Detect which cell encompasses the target text, then output its (x, y) center coordinate. 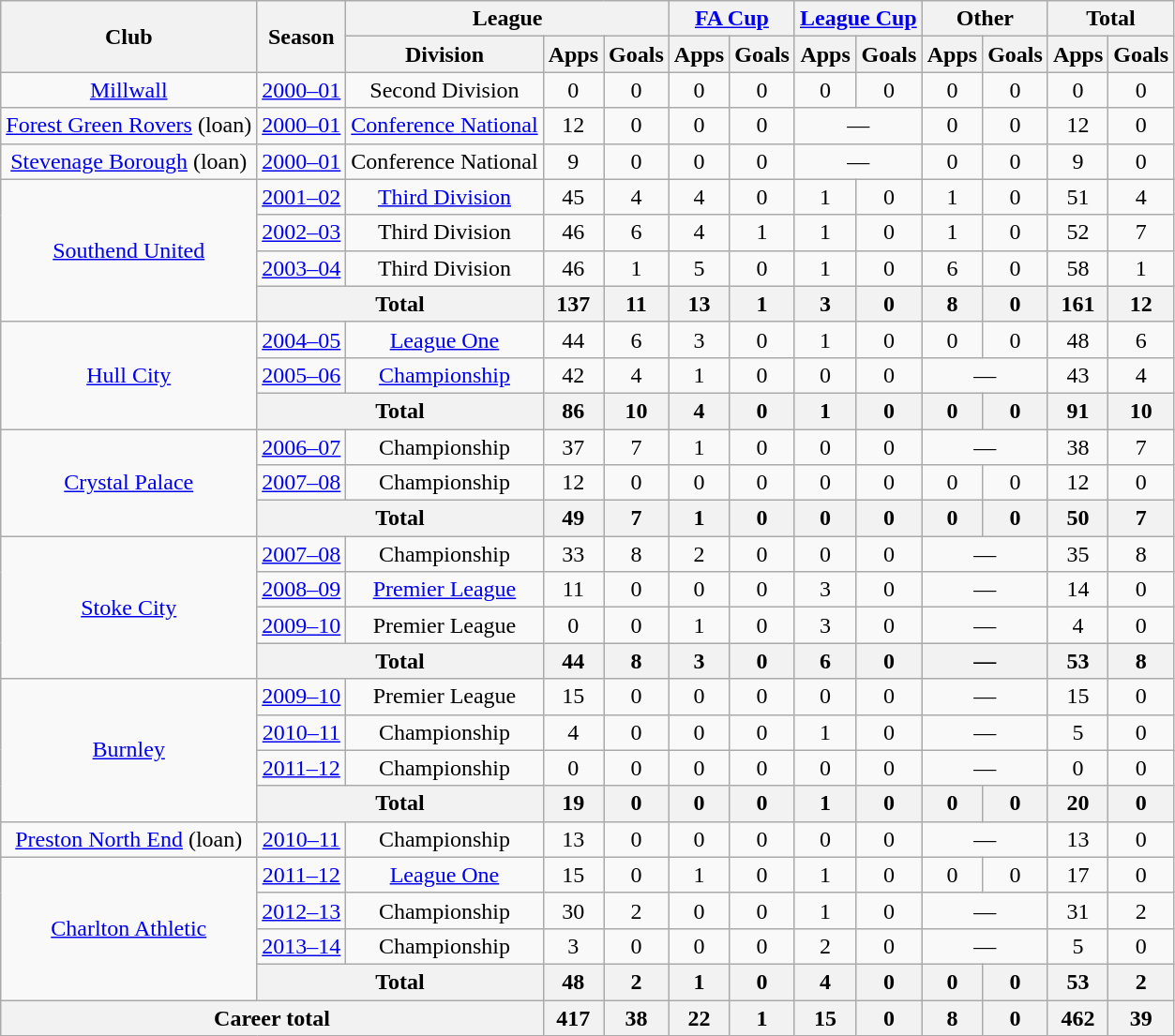
League Cup (858, 19)
Crystal Palace (129, 483)
31 (1077, 910)
Forest Green Rovers (loan) (129, 126)
43 (1077, 375)
14 (1077, 590)
Preston North End (loan) (129, 839)
2006–07 (302, 447)
33 (573, 554)
49 (573, 518)
39 (1141, 1017)
2012–13 (302, 910)
58 (1077, 268)
20 (1077, 803)
Charlton Athletic (129, 928)
45 (573, 197)
2004–05 (302, 339)
Hull City (129, 375)
17 (1077, 875)
51 (1077, 197)
Burnley (129, 750)
Southend United (129, 250)
30 (573, 910)
2008–09 (302, 590)
417 (573, 1017)
137 (573, 304)
462 (1077, 1017)
Second Division (444, 90)
Club (129, 37)
Stevenage Borough (loan) (129, 161)
FA Cup (731, 19)
2002–03 (302, 233)
86 (573, 411)
Stoke City (129, 608)
Other (985, 19)
Millwall (129, 90)
2001–02 (302, 197)
37 (573, 447)
Season (302, 37)
91 (1077, 411)
22 (699, 1017)
19 (573, 803)
2003–04 (302, 268)
161 (1077, 304)
42 (573, 375)
52 (1077, 233)
50 (1077, 518)
2005–06 (302, 375)
League (507, 19)
Career total (272, 1017)
2013–14 (302, 946)
Division (444, 54)
35 (1077, 554)
